Pinpoint the cell where the given text exists, returning its [x, y] midpoint coordinate. 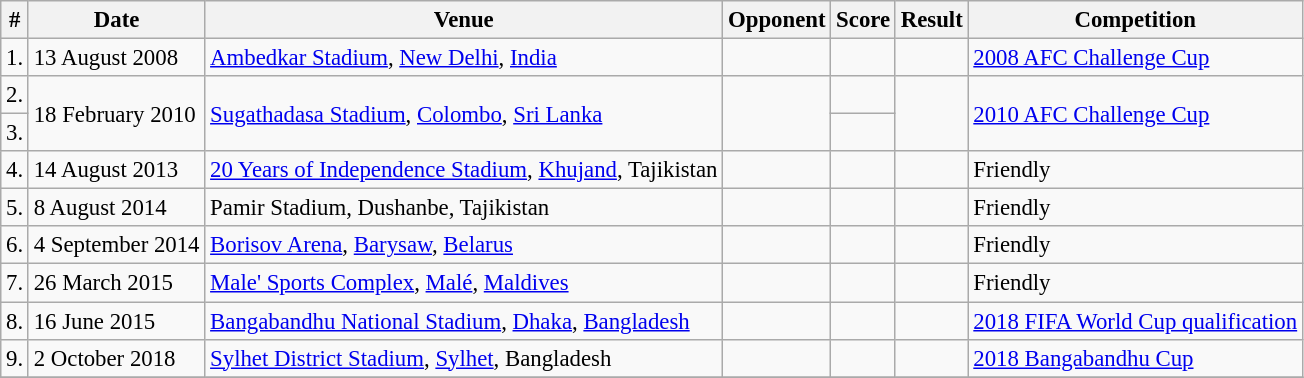
Pamir Stadium, Dushanbe, Tajikistan [464, 208]
13 August 2008 [116, 58]
8. [15, 321]
16 June 2015 [116, 321]
Borisov Arena, Barysaw, Belarus [464, 245]
Competition [1135, 20]
2. [15, 95]
18 February 2010 [116, 114]
4. [15, 170]
Male' Sports Complex, Malé, Maldives [464, 283]
1. [15, 58]
2018 Bangabandhu Cup [1135, 358]
20 Years of Independence Stadium, Khujand, Tajikistan [464, 170]
Venue [464, 20]
Score [864, 20]
14 August 2013 [116, 170]
# [15, 20]
Opponent [777, 20]
6. [15, 245]
3. [15, 133]
Result [932, 20]
2008 AFC Challenge Cup [1135, 58]
9. [15, 358]
5. [15, 208]
26 March 2015 [116, 283]
8 August 2014 [116, 208]
Ambedkar Stadium, New Delhi, India [464, 58]
4 September 2014 [116, 245]
2010 AFC Challenge Cup [1135, 114]
Sugathadasa Stadium, Colombo, Sri Lanka [464, 114]
2 October 2018 [116, 358]
7. [15, 283]
Bangabandhu National Stadium, Dhaka, Bangladesh [464, 321]
Date [116, 20]
2018 FIFA World Cup qualification [1135, 321]
Sylhet District Stadium, Sylhet, Bangladesh [464, 358]
